For the text-containing cell, return its midpoint in (x, y) coordinate format. 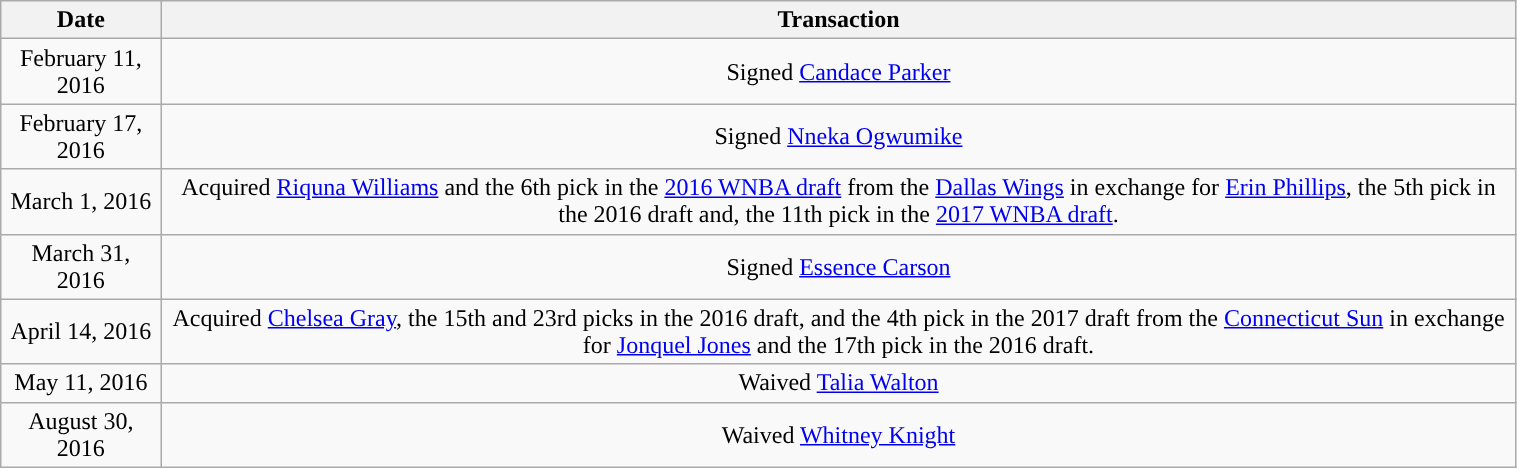
February 17, 2016 (81, 136)
August 30, 2016 (81, 434)
Signed Nneka Ogwumike (838, 136)
Signed Essence Carson (838, 266)
Waived Whitney Knight (838, 434)
April 14, 2016 (81, 332)
Signed Candace Parker (838, 72)
February 11, 2016 (81, 72)
Date (81, 20)
Transaction (838, 20)
May 11, 2016 (81, 383)
Waived Talia Walton (838, 383)
March 1, 2016 (81, 202)
March 31, 2016 (81, 266)
